Detect which cell encompasses the target text, then output its (X, Y) center coordinate. 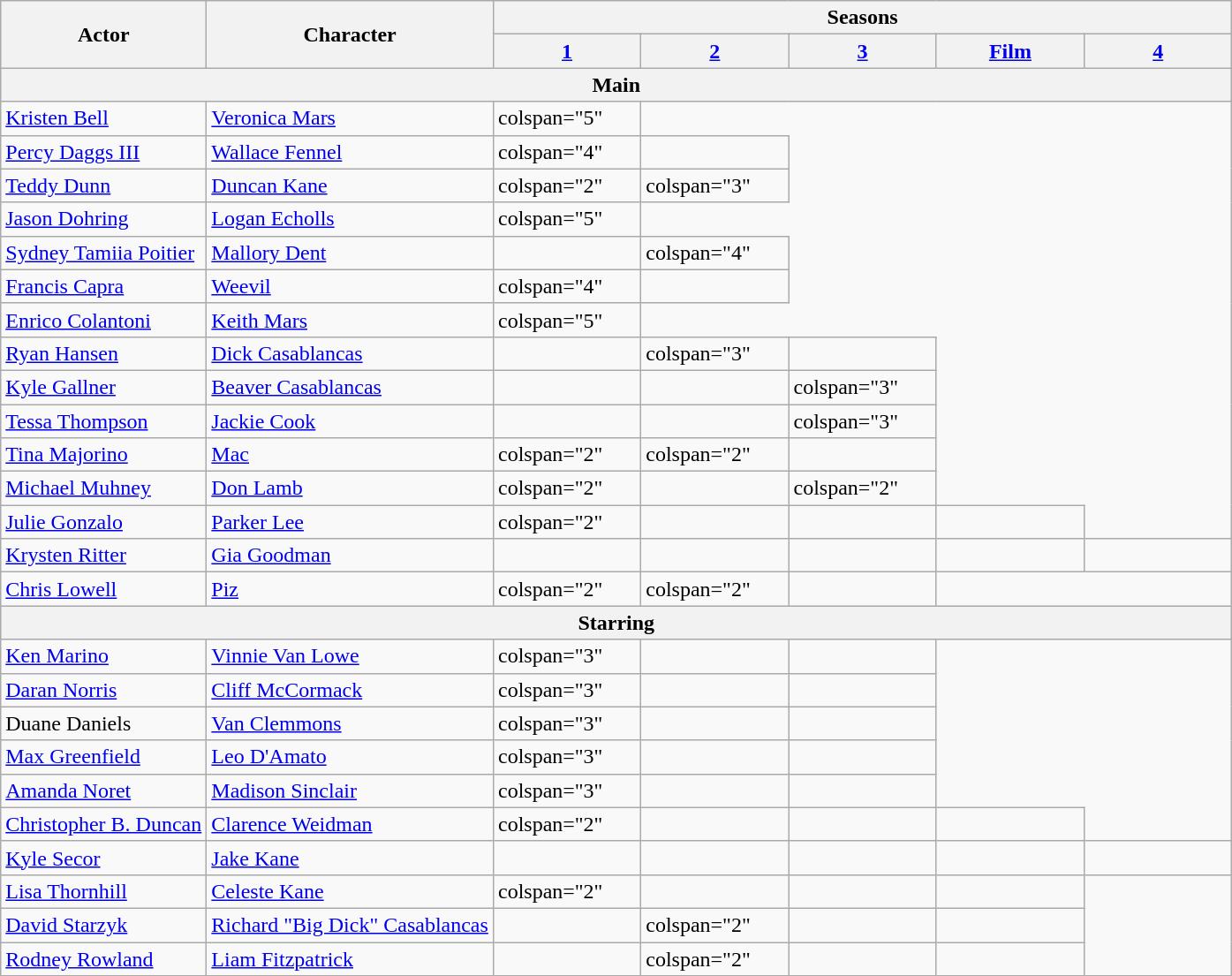
Max Greenfield (104, 757)
Richard "Big Dick" Casablancas (350, 925)
Celeste Kane (350, 891)
Dick Casablancas (350, 353)
Krysten Ritter (104, 556)
Wallace Fennel (350, 152)
David Starzyk (104, 925)
Gia Goodman (350, 556)
Kyle Gallner (104, 387)
Jake Kane (350, 858)
Christopher B. Duncan (104, 824)
Jason Dohring (104, 219)
Clarence Weidman (350, 824)
Vinnie Van Lowe (350, 656)
Duane Daniels (104, 723)
Don Lamb (350, 488)
2 (715, 51)
Sydney Tamiia Poitier (104, 253)
3 (862, 51)
Piz (350, 589)
4 (1159, 51)
Madison Sinclair (350, 791)
Tina Majorino (104, 455)
Mac (350, 455)
Tessa Thompson (104, 421)
Starring (616, 623)
Teddy Dunn (104, 185)
Amanda Noret (104, 791)
Character (350, 34)
Veronica Mars (350, 118)
Chris Lowell (104, 589)
Keith Mars (350, 320)
Duncan Kane (350, 185)
Ryan Hansen (104, 353)
Beaver Casablancas (350, 387)
Liam Fitzpatrick (350, 958)
Mallory Dent (350, 253)
Film (1010, 51)
1 (567, 51)
Daran Norris (104, 690)
Main (616, 85)
Percy Daggs III (104, 152)
Enrico Colantoni (104, 320)
Kyle Secor (104, 858)
Parker Lee (350, 522)
Actor (104, 34)
Seasons (862, 18)
Jackie Cook (350, 421)
Leo D'Amato (350, 757)
Julie Gonzalo (104, 522)
Rodney Rowland (104, 958)
Michael Muhney (104, 488)
Ken Marino (104, 656)
Francis Capra (104, 286)
Kristen Bell (104, 118)
Weevil (350, 286)
Cliff McCormack (350, 690)
Lisa Thornhill (104, 891)
Logan Echolls (350, 219)
Van Clemmons (350, 723)
